Pinpoint the cell where the given text exists, returning its (x, y) midpoint coordinate. 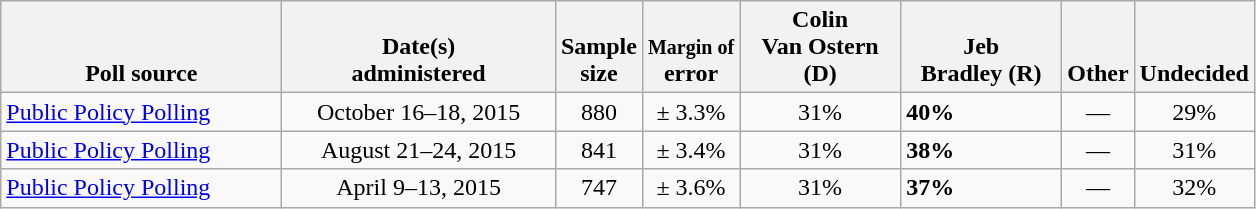
38% (982, 150)
ColinVan Ostern (D) (820, 47)
Other (1098, 47)
Undecided (1194, 47)
880 (598, 112)
± 3.6% (690, 188)
August 21–24, 2015 (419, 150)
32% (1194, 188)
Date(s)administered (419, 47)
Samplesize (598, 47)
± 3.3% (690, 112)
841 (598, 150)
40% (982, 112)
37% (982, 188)
Margin oferror (690, 47)
± 3.4% (690, 150)
747 (598, 188)
Poll source (142, 47)
October 16–18, 2015 (419, 112)
April 9–13, 2015 (419, 188)
JebBradley (R) (982, 47)
29% (1194, 112)
